Find where the given text appears and provide that cell's center as [X, Y] coordinate. 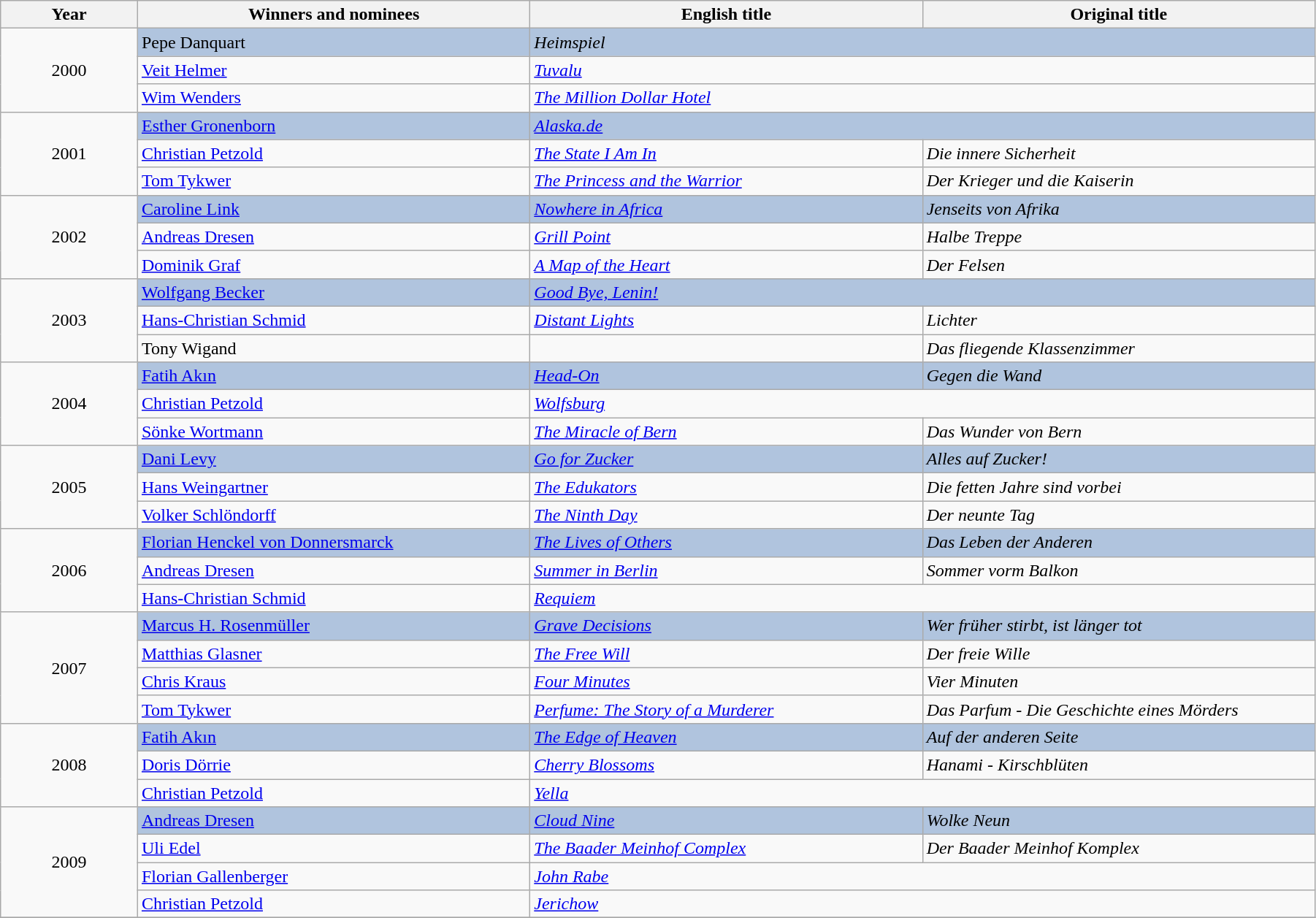
Original title [1119, 15]
Die fetten Jahre sind vorbei [1119, 487]
Sommer vorm Balkon [1119, 570]
Go for Zucker [726, 459]
Vier Minuten [1119, 681]
Uli Edel [333, 849]
Hanami - Kirschblüten [1119, 765]
The Million Dollar Hotel [923, 98]
Tuvalu [923, 70]
Summer in Berlin [726, 570]
Yella [923, 792]
Auf der anderen Seite [1119, 737]
Matthias Glasner [333, 654]
Heimspiel [923, 42]
Das Leben der Anderen [1119, 543]
Caroline Link [333, 209]
Halbe Treppe [1119, 237]
Marcus H. Rosenmüller [333, 626]
The Ninth Day [726, 515]
Year [69, 15]
2001 [69, 153]
Alaska.de [923, 126]
Wim Wenders [333, 98]
Perfume: The Story of a Murderer [726, 709]
2000 [69, 70]
Dominik Graf [333, 264]
Florian Gallenberger [333, 876]
2004 [69, 404]
2003 [69, 320]
John Rabe [923, 876]
Der Krieger und die Kaiserin [1119, 181]
Der freie Wille [1119, 654]
Good Bye, Lenin! [923, 292]
2005 [69, 487]
Chris Kraus [333, 681]
Jenseits von Afrika [1119, 209]
The Free Will [726, 654]
Wolfsburg [923, 404]
Cloud Nine [726, 821]
Lichter [1119, 320]
Doris Dörrie [333, 765]
2009 [69, 862]
Das Wunder von Bern [1119, 432]
Cherry Blossoms [726, 765]
Das Parfum - Die Geschichte eines Mörders [1119, 709]
Head-On [726, 376]
Veit Helmer [333, 70]
Gegen die Wand [1119, 376]
Grave Decisions [726, 626]
The State I Am In [726, 153]
English title [726, 15]
Tony Wigand [333, 348]
The Baader Meinhof Complex [726, 849]
2008 [69, 765]
Dani Levy [333, 459]
The Edukators [726, 487]
Esther Gronenborn [333, 126]
Pepe Danquart [333, 42]
A Map of the Heart [726, 264]
The Lives of Others [726, 543]
Der Felsen [1119, 264]
Das fliegende Klassenzimmer [1119, 348]
Hans Weingartner [333, 487]
Requiem [923, 598]
Wolke Neun [1119, 821]
2007 [69, 668]
Wolfgang Becker [333, 292]
2006 [69, 570]
Four Minutes [726, 681]
Die innere Sicherheit [1119, 153]
The Princess and the Warrior [726, 181]
The Miracle of Bern [726, 432]
Sönke Wortmann [333, 432]
Jerichow [923, 904]
2002 [69, 237]
Distant Lights [726, 320]
Grill Point [726, 237]
Nowhere in Africa [726, 209]
Volker Schlöndorff [333, 515]
Der neunte Tag [1119, 515]
Alles auf Zucker! [1119, 459]
Wer früher stirbt, ist länger tot [1119, 626]
The Edge of Heaven [726, 737]
Florian Henckel von Donnersmarck [333, 543]
Winners and nominees [333, 15]
Der Baader Meinhof Komplex [1119, 849]
